Return the (x, y) coordinate for the center point of the cell that contains the specified text.  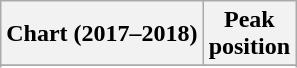
Peakposition (249, 34)
Chart (2017–2018) (102, 34)
